Search for the cell housing the specified text and yield its [x, y] center coordinate. 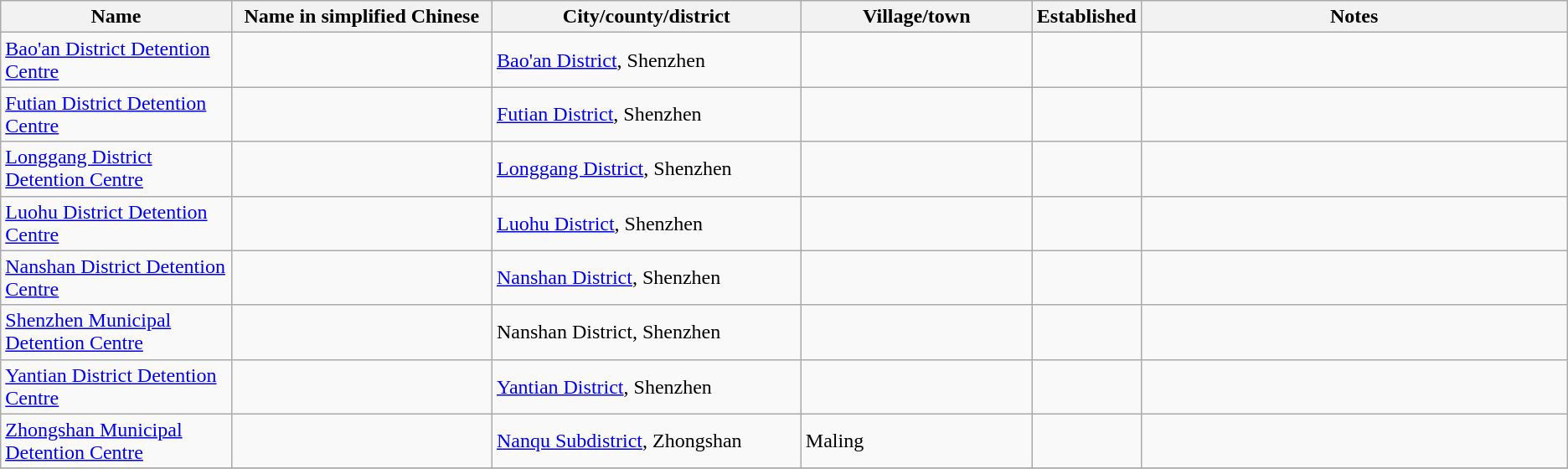
Bao'an District, Shenzhen [647, 60]
Futian District Detention Centre [116, 114]
Nanqu Subdistrict, Zhongshan [647, 441]
Futian District, Shenzhen [647, 114]
Luohu District, Shenzhen [647, 223]
Longgang District Detention Centre [116, 169]
Bao'an District Detention Centre [116, 60]
City/county/district [647, 17]
Zhongshan Municipal Detention Centre [116, 441]
Yantian District Detention Centre [116, 387]
Nanshan District Detention Centre [116, 278]
Maling [916, 441]
Notes [1354, 17]
Name in simplified Chinese [362, 17]
Shenzhen Municipal Detention Centre [116, 332]
Established [1086, 17]
Name [116, 17]
Yantian District, Shenzhen [647, 387]
Village/town [916, 17]
Luohu District Detention Centre [116, 223]
Longgang District, Shenzhen [647, 169]
